Extract the [x, y] coordinate from the center of the cell holding the provided text.  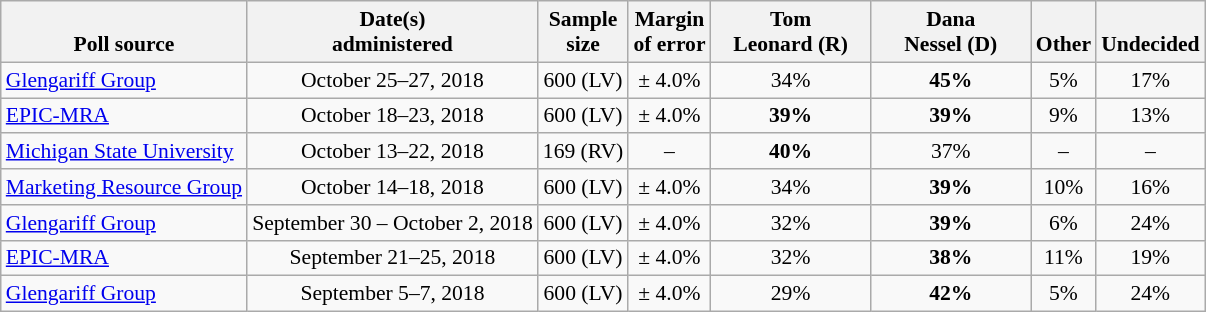
September 21–25, 2018 [392, 258]
38% [951, 258]
40% [791, 152]
Marketing Resource Group [124, 187]
45% [951, 80]
DanaNessel (D) [951, 32]
Date(s)administered [392, 32]
October 25–27, 2018 [392, 80]
13% [1150, 116]
September 30 – October 2, 2018 [392, 223]
16% [1150, 187]
October 14–18, 2018 [392, 187]
September 5–7, 2018 [392, 294]
TomLeonard (R) [791, 32]
Michigan State University [124, 152]
9% [1064, 116]
37% [951, 152]
10% [1064, 187]
11% [1064, 258]
17% [1150, 80]
42% [951, 294]
Samplesize [584, 32]
19% [1150, 258]
Marginof error [669, 32]
169 (RV) [584, 152]
Poll source [124, 32]
October 13–22, 2018 [392, 152]
October 18–23, 2018 [392, 116]
Undecided [1150, 32]
29% [791, 294]
Other [1064, 32]
6% [1064, 223]
